Determine the [X, Y] coordinate at the center of the cell enclosing the given text.  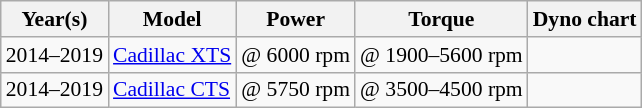
Year(s) [54, 19]
Cadillac CTS [172, 90]
@ 5750 rpm [296, 90]
Torque [442, 19]
@ 6000 rpm [296, 55]
@ 1900–5600 rpm [442, 55]
Model [172, 19]
Power [296, 19]
@ 3500–4500 rpm [442, 90]
Dyno chart [585, 19]
Cadillac XTS [172, 55]
